Find where the given text appears and provide that cell's center as (X, Y) coordinate. 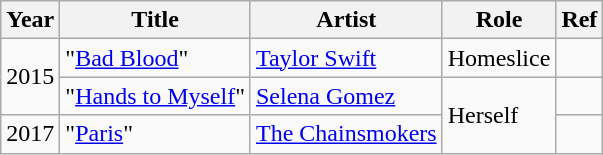
"Paris" (156, 134)
Year (30, 20)
Homeslice (499, 58)
Taylor Swift (346, 58)
"Bad Blood" (156, 58)
The Chainsmokers (346, 134)
Role (499, 20)
Herself (499, 115)
2017 (30, 134)
Selena Gomez (346, 96)
Title (156, 20)
2015 (30, 77)
Artist (346, 20)
Ref (580, 20)
"Hands to Myself" (156, 96)
